Return [X, Y] of the center of cell containing provided text 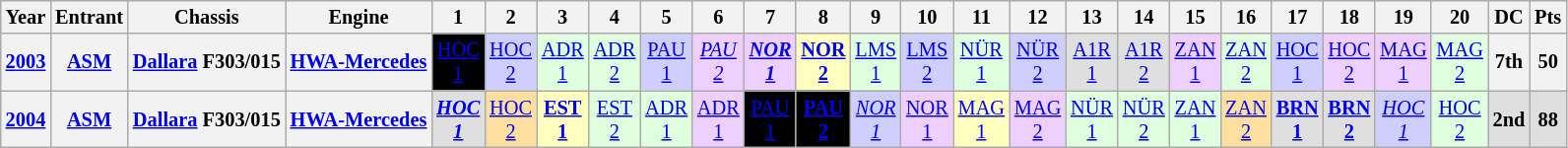
Pts [1548, 17]
Entrant [89, 17]
EST1 [563, 119]
LMS2 [928, 62]
88 [1548, 119]
LMS1 [876, 62]
1 [458, 17]
Engine [359, 17]
6 [719, 17]
EST2 [615, 119]
5 [666, 17]
9 [876, 17]
14 [1144, 17]
18 [1349, 17]
DC [1509, 17]
A1R1 [1091, 62]
ADR2 [615, 62]
7 [770, 17]
20 [1460, 17]
A1R2 [1144, 62]
2nd [1509, 119]
8 [823, 17]
2003 [26, 62]
12 [1038, 17]
4 [615, 17]
2004 [26, 119]
3 [563, 17]
16 [1246, 17]
BRN2 [1349, 119]
11 [981, 17]
2 [510, 17]
19 [1403, 17]
15 [1196, 17]
7th [1509, 62]
Chassis [207, 17]
10 [928, 17]
50 [1548, 62]
13 [1091, 17]
Year [26, 17]
NOR2 [823, 62]
17 [1298, 17]
BRN1 [1298, 119]
